Provide the (X, Y) coordinate of the cell's center where the given text is located.  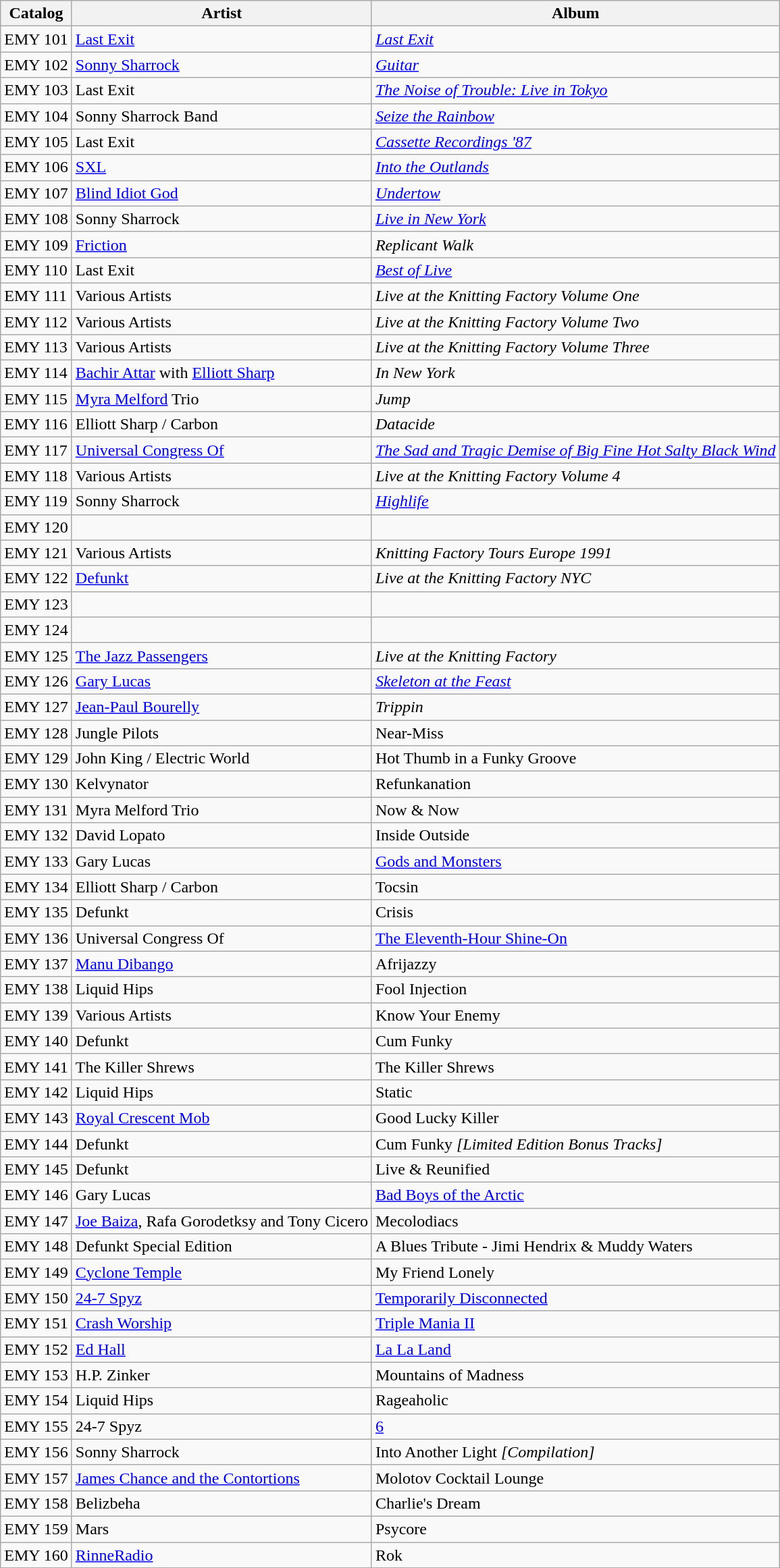
SXL (222, 167)
EMY 120 (36, 527)
Kelvynator (222, 784)
Belizbeha (222, 1503)
EMY 125 (36, 655)
Charlie's Dream (575, 1503)
EMY 128 (36, 732)
EMY 113 (36, 348)
Highlife (575, 502)
Molotov Cocktail Lounge (575, 1478)
Good Lucky Killer (575, 1118)
Guitar (575, 65)
EMY 143 (36, 1118)
EMY 147 (36, 1221)
The Noise of Trouble: Live in Tokyo (575, 90)
Manu Dibango (222, 964)
Cassette Recordings '87 (575, 142)
EMY 144 (36, 1144)
Temporarily Disconnected (575, 1298)
EMY 155 (36, 1426)
Jump (575, 399)
Friction (222, 244)
Tocsin (575, 887)
Datacide (575, 425)
EMY 130 (36, 784)
Live at the Knitting Factory Volume Three (575, 348)
EMY 142 (36, 1092)
Bachir Attar with Elliott Sharp (222, 373)
Replicant Walk (575, 244)
EMY 115 (36, 399)
Know Your Enemy (575, 1015)
In New York (575, 373)
EMY 103 (36, 90)
EMY 139 (36, 1015)
EMY 146 (36, 1195)
The Jazz Passengers (222, 655)
Live in New York (575, 219)
EMY 133 (36, 861)
EMY 154 (36, 1401)
EMY 158 (36, 1503)
EMY 105 (36, 142)
EMY 112 (36, 322)
EMY 136 (36, 938)
EMY 148 (36, 1247)
Catalog (36, 13)
Psycore (575, 1529)
Into the Outlands (575, 167)
EMY 150 (36, 1298)
EMY 102 (36, 65)
Rok (575, 1555)
Now & Now (575, 810)
Skeleton at the Feast (575, 681)
Mountains of Madness (575, 1375)
EMY 141 (36, 1066)
EMY 129 (36, 759)
EMY 153 (36, 1375)
EMY 104 (36, 116)
James Chance and the Contortions (222, 1478)
EMY 108 (36, 219)
Jungle Pilots (222, 732)
Cum Funky [Limited Edition Bonus Tracks] (575, 1144)
Inside Outside (575, 836)
Live at the Knitting Factory Volume 4 (575, 476)
A Blues Tribute - Jimi Hendrix & Muddy Waters (575, 1247)
EMY 156 (36, 1452)
Afrijazzy (575, 964)
EMY 134 (36, 887)
EMY 157 (36, 1478)
6 (575, 1426)
Cyclone Temple (222, 1272)
Into Another Light [Compilation] (575, 1452)
EMY 119 (36, 502)
EMY 101 (36, 39)
Joe Baiza, Rafa Gorodetksy and Tony Cicero (222, 1221)
Refunkanation (575, 784)
RinneRadio (222, 1555)
Live at the Knitting Factory (575, 655)
EMY 106 (36, 167)
EMY 121 (36, 553)
EMY 107 (36, 193)
EMY 137 (36, 964)
EMY 114 (36, 373)
EMY 110 (36, 270)
The Sad and Tragic Demise of Big Fine Hot Salty Black Wind (575, 450)
EMY 159 (36, 1529)
John King / Electric World (222, 759)
Defunkt Special Edition (222, 1247)
Fool Injection (575, 990)
Live at the Knitting Factory NYC (575, 578)
Crash Worship (222, 1324)
EMY 126 (36, 681)
Sonny Sharrock Band (222, 116)
EMY 122 (36, 578)
Live at the Knitting Factory Volume One (575, 296)
Triple Mania II (575, 1324)
EMY 124 (36, 630)
Mars (222, 1529)
Undertow (575, 193)
Cum Funky (575, 1041)
Near-Miss (575, 732)
My Friend Lonely (575, 1272)
Gods and Monsters (575, 861)
Blind Idiot God (222, 193)
Ed Hall (222, 1349)
Royal Crescent Mob (222, 1118)
EMY 152 (36, 1349)
Live at the Knitting Factory Volume Two (575, 322)
Hot Thumb in a Funky Groove (575, 759)
EMY 118 (36, 476)
Jean-Paul Bourelly (222, 707)
EMY 138 (36, 990)
EMY 151 (36, 1324)
Static (575, 1092)
EMY 149 (36, 1272)
Trippin (575, 707)
Knitting Factory Tours Europe 1991 (575, 553)
Crisis (575, 913)
EMY 116 (36, 425)
EMY 131 (36, 810)
Live & Reunified (575, 1170)
Album (575, 13)
H.P. Zinker (222, 1375)
EMY 111 (36, 296)
EMY 123 (36, 604)
EMY 145 (36, 1170)
Best of Live (575, 270)
Bad Boys of the Arctic (575, 1195)
EMY 140 (36, 1041)
Seize the Rainbow (575, 116)
Artist (222, 13)
EMY 127 (36, 707)
EMY 132 (36, 836)
The Eleventh-Hour Shine-On (575, 938)
Rageaholic (575, 1401)
EMY 109 (36, 244)
EMY 160 (36, 1555)
Mecolodiacs (575, 1221)
La La Land (575, 1349)
David Lopato (222, 836)
EMY 117 (36, 450)
EMY 135 (36, 913)
